From the cell containing the given text, extract its center point as (x, y) coordinate. 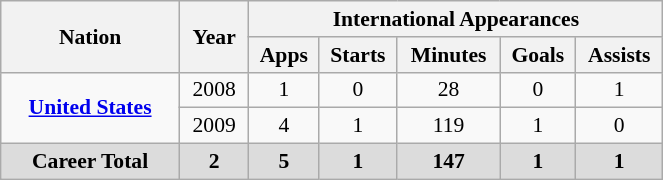
International Appearances (456, 19)
4 (284, 126)
147 (448, 162)
119 (448, 126)
Apps (284, 55)
Nation (90, 36)
Career Total (90, 162)
2008 (214, 90)
Starts (358, 55)
28 (448, 90)
5 (284, 162)
2 (214, 162)
United States (90, 108)
Year (214, 36)
Minutes (448, 55)
2009 (214, 126)
Goals (538, 55)
Assists (620, 55)
